Output the (x, y) coordinate of the center of the cell containing the given text.  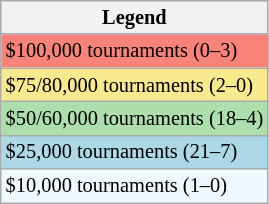
$75/80,000 tournaments (2–0) (134, 85)
Legend (134, 17)
$100,000 tournaments (0–3) (134, 51)
$50/60,000 tournaments (18–4) (134, 118)
$25,000 tournaments (21–7) (134, 152)
$10,000 tournaments (1–0) (134, 186)
